Provide the [x, y] coordinate of the cell's center where the given text is located.  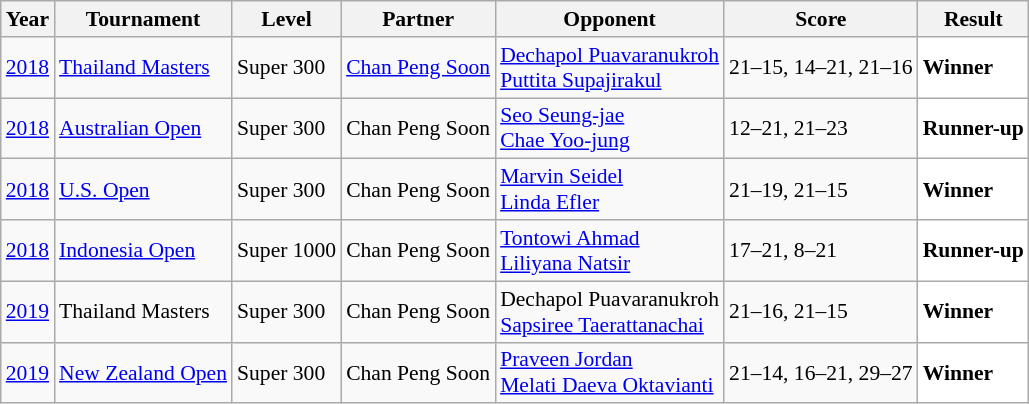
Level [286, 19]
Marvin Seidel Linda Efler [610, 190]
Dechapol Puavaranukroh Puttita Supajirakul [610, 68]
17–21, 8–21 [821, 250]
Partner [418, 19]
Tournament [143, 19]
Dechapol Puavaranukroh Sapsiree Taerattanachai [610, 312]
Seo Seung-jae Chae Yoo-jung [610, 128]
Result [974, 19]
12–21, 21–23 [821, 128]
New Zealand Open [143, 372]
21–19, 21–15 [821, 190]
Super 1000 [286, 250]
Australian Open [143, 128]
U.S. Open [143, 190]
Opponent [610, 19]
Score [821, 19]
Indonesia Open [143, 250]
21–14, 16–21, 29–27 [821, 372]
Tontowi Ahmad Liliyana Natsir [610, 250]
21–15, 14–21, 21–16 [821, 68]
21–16, 21–15 [821, 312]
Praveen Jordan Melati Daeva Oktavianti [610, 372]
Year [28, 19]
